Find where the given text appears and provide that cell's center as [x, y] coordinate. 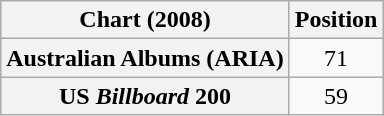
Chart (2008) [145, 20]
59 [336, 96]
US Billboard 200 [145, 96]
71 [336, 58]
Australian Albums (ARIA) [145, 58]
Position [336, 20]
